Output the [x, y] coordinate of the center of the cell containing the given text.  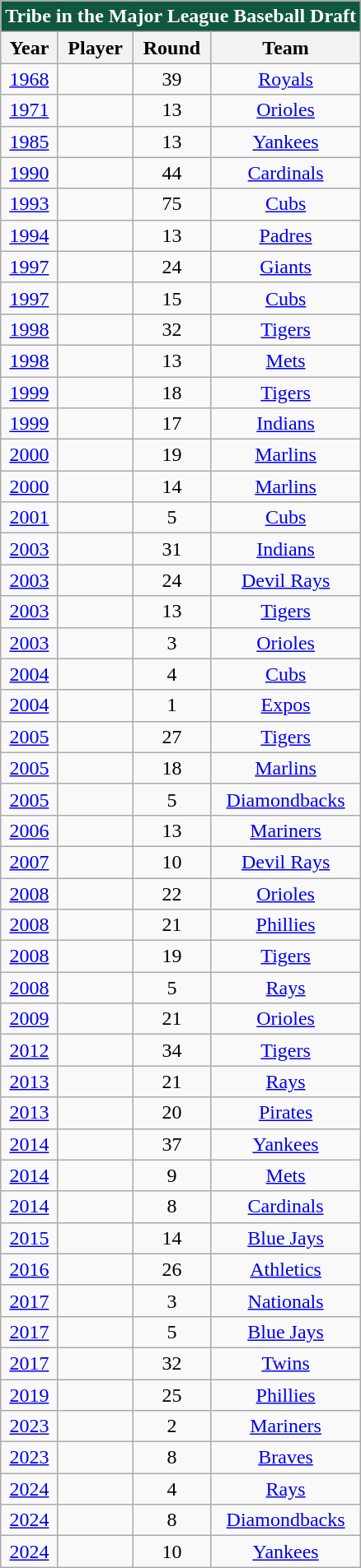
2006 [30, 831]
2015 [30, 1238]
Expos [286, 705]
44 [171, 173]
34 [171, 1050]
39 [171, 79]
1993 [30, 204]
Round [171, 48]
Tribe in the Major League Baseball Draft [181, 16]
Nationals [286, 1300]
1971 [30, 110]
2009 [30, 1019]
9 [171, 1175]
Twins [286, 1363]
26 [171, 1269]
17 [171, 424]
75 [171, 204]
22 [171, 893]
2 [171, 1426]
25 [171, 1395]
2001 [30, 518]
20 [171, 1113]
2016 [30, 1269]
Pirates [286, 1113]
37 [171, 1144]
1968 [30, 79]
Royals [286, 79]
Team [286, 48]
2012 [30, 1050]
31 [171, 549]
27 [171, 737]
1990 [30, 173]
2019 [30, 1395]
2007 [30, 862]
1994 [30, 235]
Year [30, 48]
Athletics [286, 1269]
1 [171, 705]
1985 [30, 142]
15 [171, 298]
Braves [286, 1458]
Player [96, 48]
Giants [286, 267]
Padres [286, 235]
